For the text-containing cell, return its midpoint in (x, y) coordinate format. 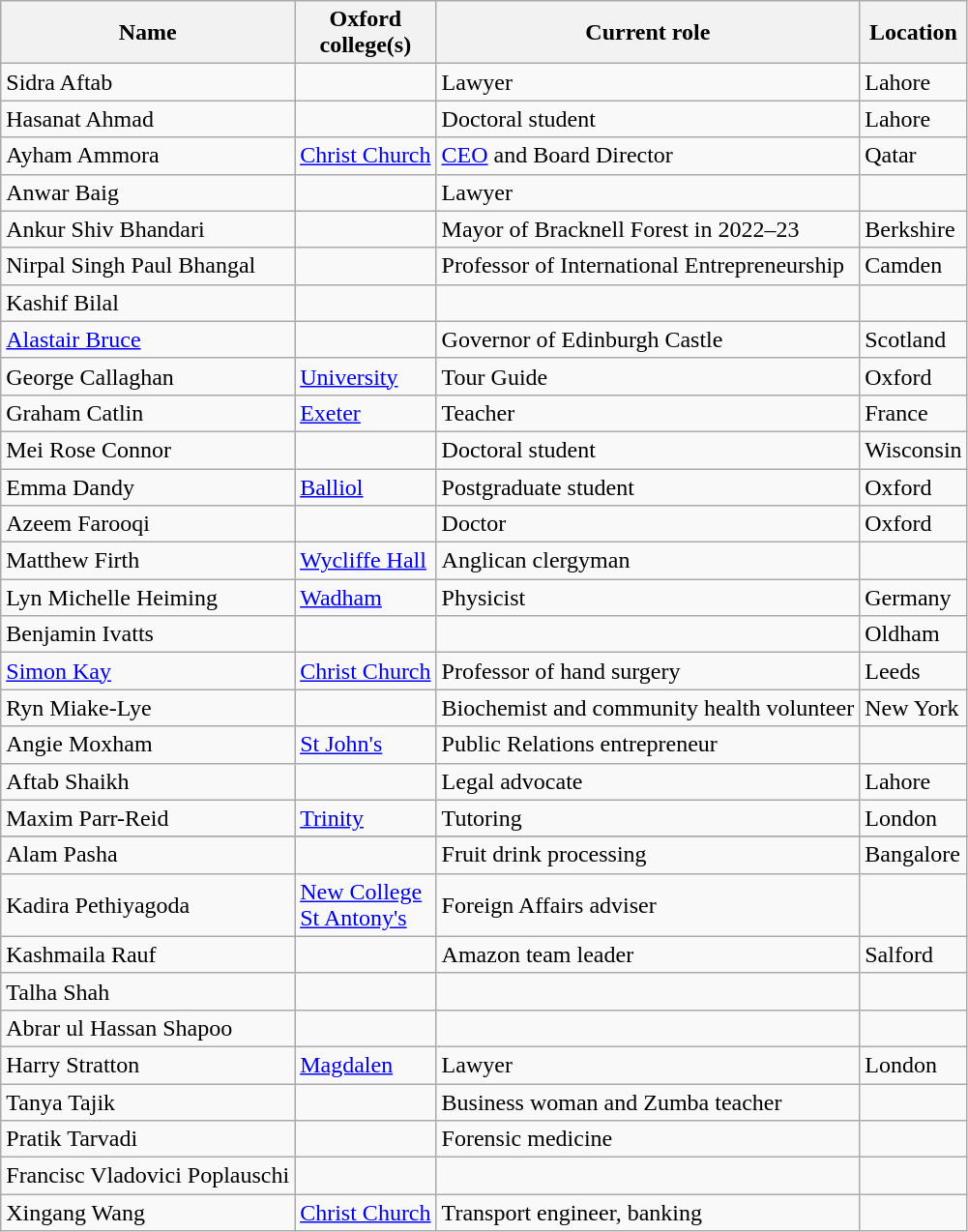
Wycliffe Hall (366, 561)
Alam Pasha (148, 855)
Talha Shah (148, 991)
Professor of International Entrepreneurship (648, 266)
Mayor of Bracknell Forest in 2022–23 (648, 229)
Leeds (913, 671)
St John's (366, 745)
Pratik Tarvadi (148, 1139)
Biochemist and community health volunteer (648, 708)
Physicist (648, 598)
Business woman and Zumba teacher (648, 1101)
Hasanat Ahmad (148, 119)
Tutoring (648, 818)
Germany (913, 598)
Aftab Shaikh (148, 781)
Forensic medicine (648, 1139)
Bangalore (913, 855)
Ankur Shiv Bhandari (148, 229)
Emma Dandy (148, 486)
Postgraduate student (648, 486)
Tour Guide (648, 376)
Salford (913, 954)
Oldham (913, 634)
Anwar Baig (148, 192)
Nirpal Singh Paul Bhangal (148, 266)
Maxim Parr-Reid (148, 818)
George Callaghan (148, 376)
Mei Rose Connor (148, 450)
Camden (913, 266)
France (913, 413)
Governor of Edinburgh Castle (648, 339)
Teacher (648, 413)
New York (913, 708)
Simon Kay (148, 671)
Sidra Aftab (148, 82)
Anglican clergyman (648, 561)
Kashmaila Rauf (148, 954)
Amazon team leader (648, 954)
New CollegeSt Antony's (366, 905)
University (366, 376)
Public Relations entrepreneur (648, 745)
Berkshire (913, 229)
Kadira Pethiyagoda (148, 905)
Magdalen (366, 1065)
Fruit drink processing (648, 855)
Wadham (366, 598)
Ayham Ammora (148, 156)
Current role (648, 33)
CEO and Board Director (648, 156)
Name (148, 33)
Francisc Vladovici Poplauschi (148, 1176)
Wisconsin (913, 450)
Exeter (366, 413)
Ryn Miake-Lye (148, 708)
Scotland (913, 339)
Benjamin Ivatts (148, 634)
Foreign Affairs adviser (648, 905)
Location (913, 33)
Doctor (648, 524)
Graham Catlin (148, 413)
Harry Stratton (148, 1065)
Xingang Wang (148, 1213)
Abrar ul Hassan Shapoo (148, 1028)
Kashif Bilal (148, 303)
Oxfordcollege(s) (366, 33)
Lyn Michelle Heiming (148, 598)
Angie Moxham (148, 745)
Tanya Tajik (148, 1101)
Professor of hand surgery (648, 671)
Balliol (366, 486)
Transport engineer, banking (648, 1213)
Matthew Firth (148, 561)
Alastair Bruce (148, 339)
Azeem Farooqi (148, 524)
Qatar (913, 156)
Trinity (366, 818)
Legal advocate (648, 781)
